Capture the cell that displays the provided text and extract its (X, Y) central coordinate. 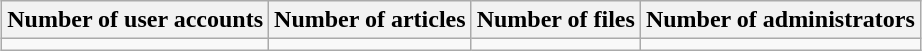
Number of user accounts (136, 20)
Number of administrators (780, 20)
Number of files (556, 20)
Number of articles (370, 20)
